Detect which cell encompasses the target text, then output its (x, y) center coordinate. 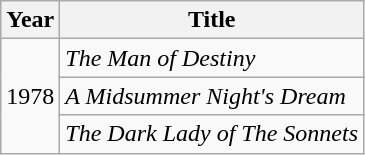
Title (212, 20)
The Man of Destiny (212, 58)
The Dark Lady of The Sonnets (212, 134)
Year (30, 20)
A Midsummer Night's Dream (212, 96)
1978 (30, 96)
